Return [X, Y] of the center of cell containing provided text 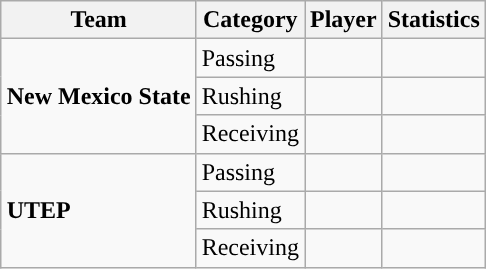
New Mexico State [98, 96]
Category [250, 20]
Team [98, 20]
Statistics [434, 20]
Player [343, 20]
UTEP [98, 210]
